Search for the cell housing the specified text and yield its (X, Y) center coordinate. 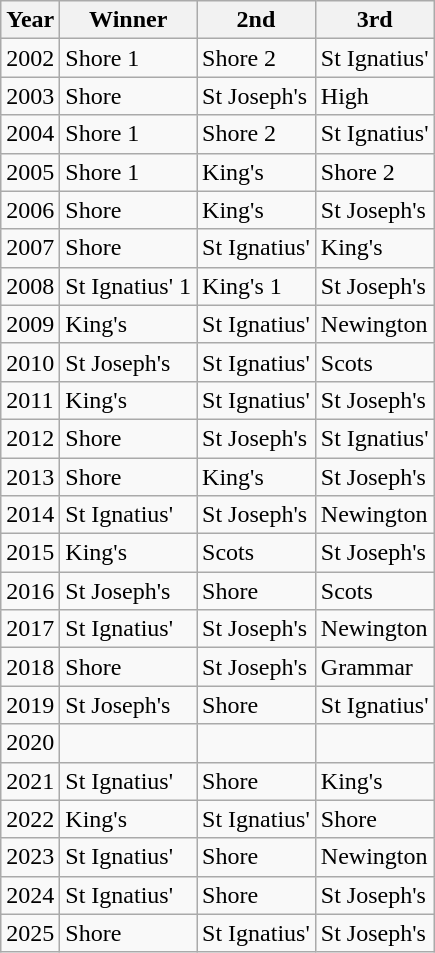
2018 (30, 667)
2025 (30, 933)
Grammar (374, 667)
2006 (30, 210)
2022 (30, 819)
Winner (128, 20)
2002 (30, 58)
2016 (30, 591)
2023 (30, 857)
2007 (30, 248)
St Ignatius' 1 (128, 286)
2004 (30, 134)
2008 (30, 286)
3rd (374, 20)
2012 (30, 438)
2nd (256, 20)
2010 (30, 362)
High (374, 96)
2003 (30, 96)
2020 (30, 743)
Year (30, 20)
King's 1 (256, 286)
2017 (30, 629)
2013 (30, 477)
2021 (30, 781)
2015 (30, 553)
2019 (30, 705)
2005 (30, 172)
2014 (30, 515)
2009 (30, 324)
2011 (30, 400)
2024 (30, 895)
